Pinpoint the cell where the given text exists, returning its (x, y) midpoint coordinate. 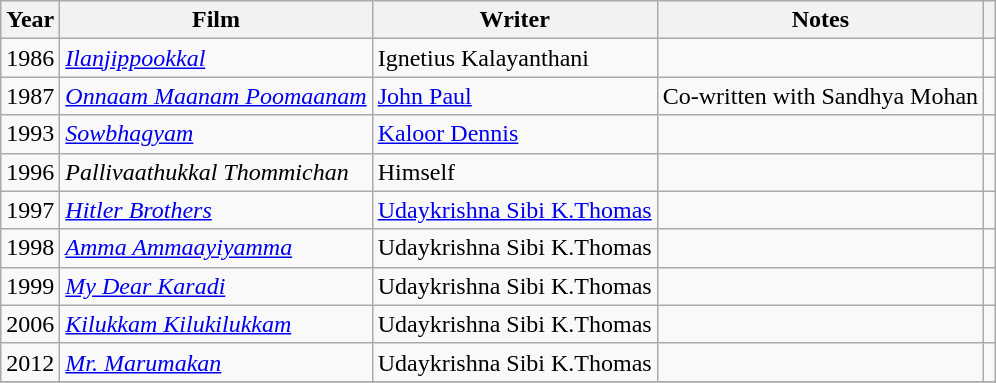
1996 (30, 172)
Co-written with Sandhya Mohan (820, 96)
Himself (514, 172)
Notes (820, 20)
1998 (30, 248)
1987 (30, 96)
Ignetius Kalayanthani (514, 58)
My Dear Karadi (216, 286)
John Paul (514, 96)
2012 (30, 362)
Mr. Marumakan (216, 362)
Kaloor Dennis (514, 134)
Hitler Brothers (216, 210)
1986 (30, 58)
Sowbhagyam (216, 134)
2006 (30, 324)
Film (216, 20)
1999 (30, 286)
1997 (30, 210)
Onnaam Maanam Poomaanam (216, 96)
Amma Ammaayiyamma (216, 248)
1993 (30, 134)
Kilukkam Kilukilukkam (216, 324)
Year (30, 20)
Writer (514, 20)
Ilanjippookkal (216, 58)
Pallivaathukkal Thommichan (216, 172)
